For the text-containing cell, return its midpoint in [X, Y] coordinate format. 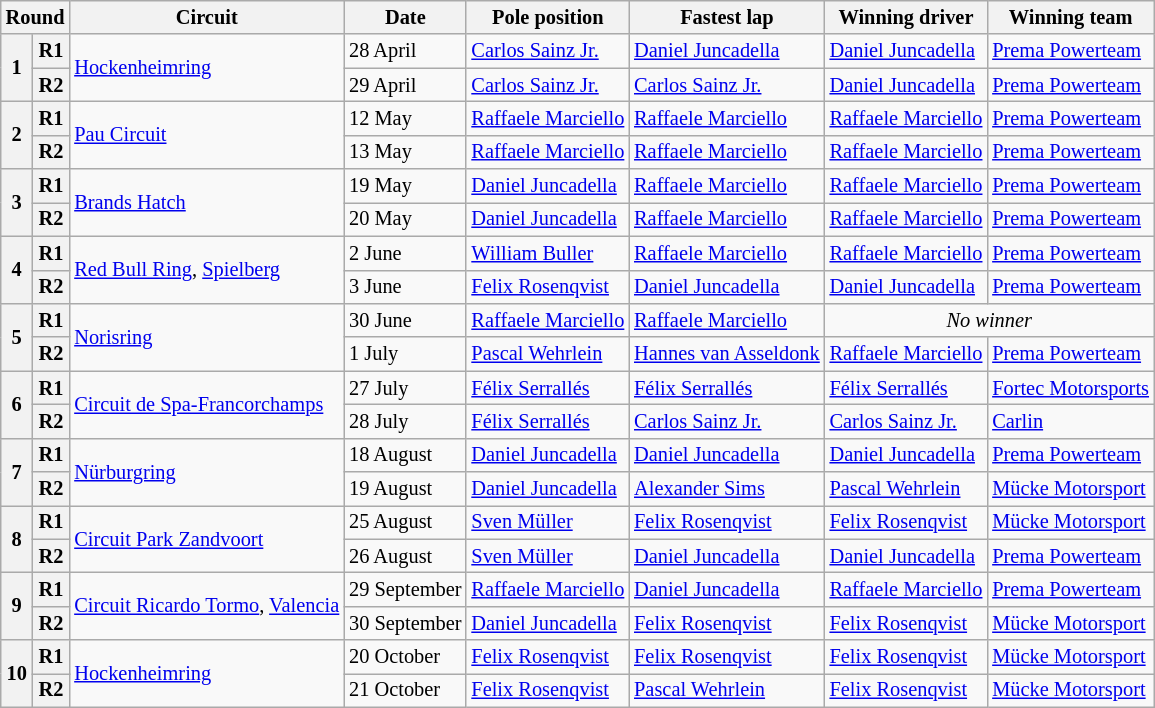
Winning team [1070, 17]
19 August [405, 489]
Circuit Ricardo Tormo, Valencia [206, 606]
21 October [405, 690]
20 October [405, 657]
1 [17, 68]
5 [17, 336]
2 June [405, 253]
27 July [405, 388]
Nürburgring [206, 472]
7 [17, 472]
Date [405, 17]
Round [36, 17]
19 May [405, 186]
William Buller [548, 253]
3 [17, 202]
Circuit Park Zandvoort [206, 538]
6 [17, 404]
28 July [405, 421]
Fastest lap [726, 17]
Alexander Sims [726, 489]
Carlin [1070, 421]
4 [17, 270]
13 May [405, 152]
No winner [990, 320]
Brands Hatch [206, 202]
29 April [405, 85]
Winning driver [906, 17]
12 May [405, 118]
Norisring [206, 336]
Hannes van Asseldonk [726, 354]
3 June [405, 287]
Pole position [548, 17]
25 August [405, 522]
Pau Circuit [206, 134]
29 September [405, 589]
9 [17, 606]
Circuit de Spa-Francorchamps [206, 404]
Red Bull Ring, Spielberg [206, 270]
18 August [405, 455]
2 [17, 134]
20 May [405, 219]
Fortec Motorsports [1070, 388]
26 August [405, 556]
30 September [405, 623]
28 April [405, 51]
Circuit [206, 17]
1 July [405, 354]
30 June [405, 320]
8 [17, 538]
10 [17, 674]
